Return (X, Y) of the center of cell containing provided text 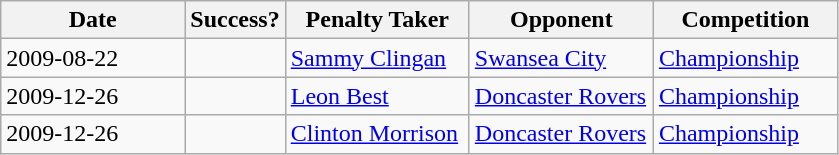
Sammy Clingan (377, 58)
Opponent (561, 20)
Swansea City (561, 58)
Competition (745, 20)
Success? (235, 20)
Leon Best (377, 96)
2009-08-22 (93, 58)
Penalty Taker (377, 20)
Clinton Morrison (377, 134)
Date (93, 20)
